For the text-containing cell, return its midpoint in (x, y) coordinate format. 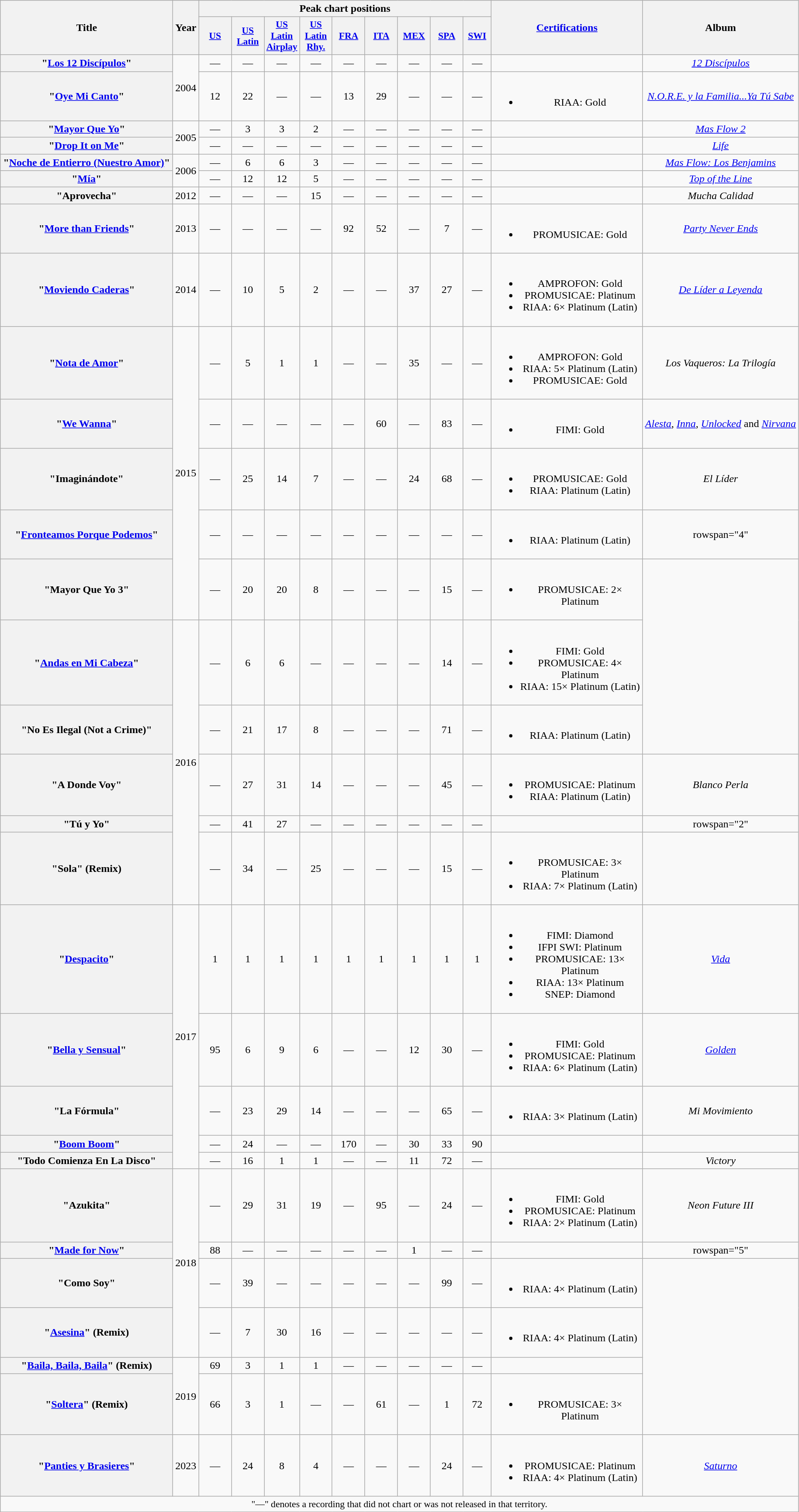
"Azukita" (86, 1205)
"Todo Comienza En La Disco" (86, 1161)
Saturno (720, 1465)
19 (316, 1205)
"Sola" (Remix) (86, 869)
Mi Movimiento (720, 1111)
Golden (720, 1050)
"Moviendo Caderas" (86, 290)
PROMUSICAE: 3× PlatinumRIAA: 7× Platinum (Latin) (567, 869)
23 (248, 1111)
Los Vaqueros: La Trilogía (720, 362)
Alesta, Inna, Unlocked and Nirvana (720, 424)
2006 (186, 171)
"Nota de Amor" (86, 362)
"Soltera" (Remix) (86, 1404)
2023 (186, 1465)
"Bella y Sensual" (86, 1050)
"Aprovecha" (86, 196)
ITA (381, 36)
rowspan="4" (720, 534)
2004 (186, 87)
22 (248, 96)
Victory (720, 1161)
rowspan="2" (720, 824)
10 (248, 290)
SPA (446, 36)
SWI (477, 36)
17 (282, 729)
Neon Future III (720, 1205)
"Asesina" (Remix) (86, 1333)
"Panties y Brasieres" (86, 1465)
34 (248, 869)
AMPROFON: GoldRIAA: 5× Platinum (Latin)PROMUSICAE: Gold (567, 362)
66 (215, 1404)
2005 (186, 138)
PROMUSICAE: 2× Platinum (567, 589)
PROMUSICAE: 3× Platinum (567, 1404)
2012 (186, 196)
45 (446, 785)
FIMI: Gold (567, 424)
"Oye Mi Canto" (86, 96)
60 (381, 424)
"Mía" (86, 179)
FIMI: GoldPROMUSICAE: PlatinumRIAA: 2× Platinum (Latin) (567, 1205)
FIMI: DiamondIFPI SWI: PlatinumPROMUSICAE: 13× PlatinumRIAA: 13× PlatinumSNEP: Diamond (567, 959)
"Andas en Mi Cabeza" (86, 662)
USLatinAirplay (282, 36)
Mucha Calidad (720, 196)
Peak chart positions (345, 9)
33 (446, 1144)
USLatinRhy. (316, 36)
Vida (720, 959)
"Noche de Entierro (Nuestro Amor)" (86, 162)
2013 (186, 229)
RIAA: 3× Platinum (Latin) (567, 1111)
2015 (186, 473)
Year (186, 28)
"Despacito" (86, 959)
65 (446, 1111)
N.O.R.E. y la Familia...Ya Tú Sabe (720, 96)
"Tú y Yo" (86, 824)
"Los 12 Discípulos" (86, 63)
41 (248, 824)
2014 (186, 290)
"La Fórmula" (86, 1111)
52 (381, 229)
MEX (414, 36)
2017 (186, 1037)
12 Discípulos (720, 63)
88 (215, 1250)
92 (349, 229)
"Imaginándote" (86, 479)
AMPROFON: GoldPROMUSICAE: PlatinumRIAA: 6× Platinum (Latin) (567, 290)
Certifications (567, 28)
"Mayor Que Yo" (86, 129)
USLatin (248, 36)
Life (720, 146)
FRA (349, 36)
35 (414, 362)
"Como Soy" (86, 1283)
US (215, 36)
37 (414, 290)
"More than Friends" (86, 229)
2018 (186, 1263)
99 (446, 1283)
PROMUSICAE: GoldRIAA: Platinum (Latin) (567, 479)
Title (86, 28)
69 (215, 1365)
2016 (186, 762)
Blanco Perla (720, 785)
11 (414, 1161)
"Mayor Que Yo 3" (86, 589)
71 (446, 729)
Mas Flow 2 (720, 129)
PROMUSICAE: PlatinumRIAA: Platinum (Latin) (567, 785)
13 (349, 96)
4 (316, 1465)
9 (282, 1050)
170 (349, 1144)
"No Es Ilegal (Not a Crime)" (86, 729)
39 (248, 1283)
83 (446, 424)
De Líder a Leyenda (720, 290)
rowspan="5" (720, 1250)
PROMUSICAE: Gold (567, 229)
Top of the Line (720, 179)
RIAA: Gold (567, 96)
PROMUSICAE: PlatinumRIAA: 4× Platinum (Latin) (567, 1465)
El Líder (720, 479)
90 (477, 1144)
FIMI: GoldPROMUSICAE: 4× PlatinumRIAA: 15× Platinum (Latin) (567, 662)
61 (381, 1404)
"Drop It on Me" (86, 146)
Mas Flow: Los Benjamins (720, 162)
Album (720, 28)
"Boom Boom" (86, 1144)
"Baila, Baila, Baila" (Remix) (86, 1365)
"We Wanna" (86, 424)
"—" denotes a recording that did not chart or was not released in that territory. (399, 1504)
21 (248, 729)
68 (446, 479)
"Made for Now" (86, 1250)
"Fronteamos Porque Podemos" (86, 534)
Party Never Ends (720, 229)
2019 (186, 1396)
FIMI: GoldPROMUSICAE: PlatinumRIAA: 6× Platinum (Latin) (567, 1050)
"A Donde Voy" (86, 785)
